Determine the (x, y) coordinate at the center of the cell enclosing the given text.  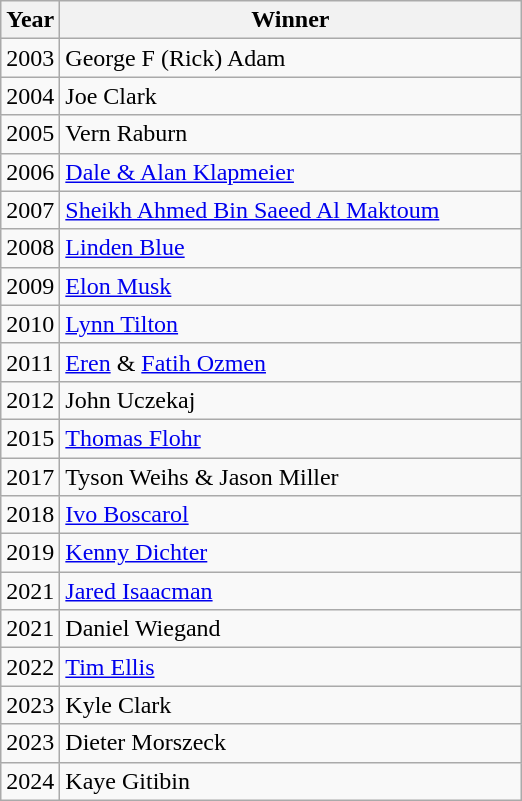
Year (30, 20)
2022 (30, 667)
Sheikh Ahmed Bin Saeed Al Maktoum (290, 210)
Kyle Clark (290, 705)
Eren & Fatih Ozmen (290, 362)
2015 (30, 438)
Linden Blue (290, 248)
2007 (30, 210)
Winner (290, 20)
2017 (30, 477)
2019 (30, 553)
2024 (30, 781)
2003 (30, 58)
2018 (30, 515)
2005 (30, 134)
Dieter Morszeck (290, 743)
Kaye Gitibin (290, 781)
2004 (30, 96)
Thomas Flohr (290, 438)
2011 (30, 362)
Elon Musk (290, 286)
Joe Clark (290, 96)
John Uczekaj (290, 400)
2008 (30, 248)
Lynn Tilton (290, 324)
Ivo Boscarol (290, 515)
George F (Rick) Adam (290, 58)
2009 (30, 286)
2010 (30, 324)
Vern Raburn (290, 134)
Kenny Dichter (290, 553)
2012 (30, 400)
Tim Ellis (290, 667)
Tyson Weihs & Jason Miller (290, 477)
Dale & Alan Klapmeier (290, 172)
Jared Isaacman (290, 591)
Daniel Wiegand (290, 629)
2006 (30, 172)
